Return (X, Y) of the center of cell containing provided text 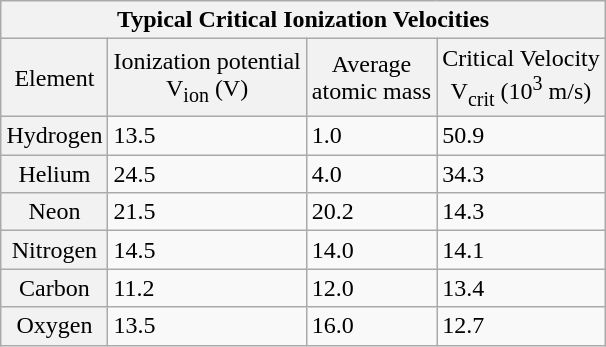
Typical Critical Ionization Velocities (303, 20)
Critical VelocityVcrit (103 m/s) (522, 78)
11.2 (207, 288)
Nitrogen (54, 250)
20.2 (371, 212)
14.1 (522, 250)
21.5 (207, 212)
14.5 (207, 250)
34.3 (522, 174)
12.0 (371, 288)
Ionization potentialVion (V) (207, 78)
Oxygen (54, 326)
24.5 (207, 174)
Hydrogen (54, 136)
4.0 (371, 174)
1.0 (371, 136)
Helium (54, 174)
Element (54, 78)
50.9 (522, 136)
13.4 (522, 288)
Carbon (54, 288)
Neon (54, 212)
16.0 (371, 326)
12.7 (522, 326)
14.3 (522, 212)
Averageatomic mass (371, 78)
14.0 (371, 250)
